Return the (x, y) coordinate for the center point of the cell that contains the specified text.  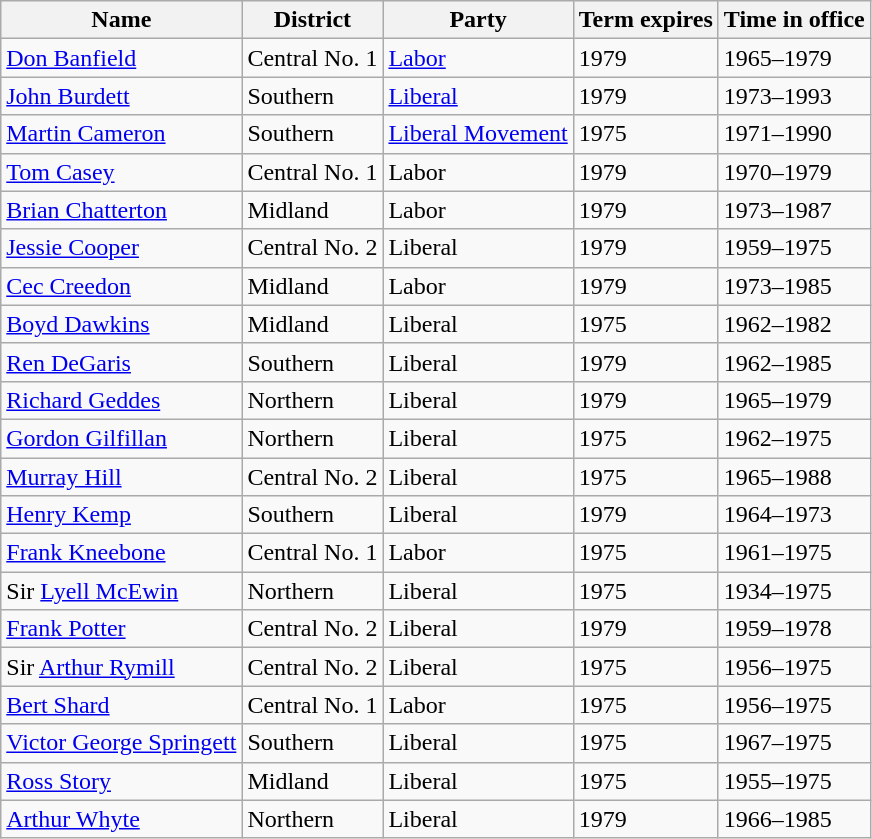
Liberal Movement (478, 134)
Murray Hill (122, 477)
Brian Chatterton (122, 210)
Ross Story (122, 781)
Victor George Springett (122, 743)
Sir Arthur Rymill (122, 667)
1964–1973 (794, 515)
1966–1985 (794, 819)
Richard Geddes (122, 400)
Bert Shard (122, 705)
Martin Cameron (122, 134)
1955–1975 (794, 781)
Frank Kneebone (122, 553)
Henry Kemp (122, 515)
District (312, 20)
1973–1985 (794, 286)
Ren DeGaris (122, 362)
Sir Lyell McEwin (122, 591)
Time in office (794, 20)
1959–1975 (794, 248)
Cec Creedon (122, 286)
Term expires (646, 20)
Frank Potter (122, 629)
Party (478, 20)
1967–1975 (794, 743)
1961–1975 (794, 553)
1962–1982 (794, 324)
1962–1985 (794, 362)
1973–1987 (794, 210)
Gordon Gilfillan (122, 438)
1970–1979 (794, 172)
1962–1975 (794, 438)
Name (122, 20)
1965–1988 (794, 477)
Tom Casey (122, 172)
1934–1975 (794, 591)
1959–1978 (794, 629)
1971–1990 (794, 134)
Don Banfield (122, 58)
Arthur Whyte (122, 819)
Boyd Dawkins (122, 324)
John Burdett (122, 96)
Jessie Cooper (122, 248)
1973–1993 (794, 96)
